From the cell containing the given text, extract its center point as [X, Y] coordinate. 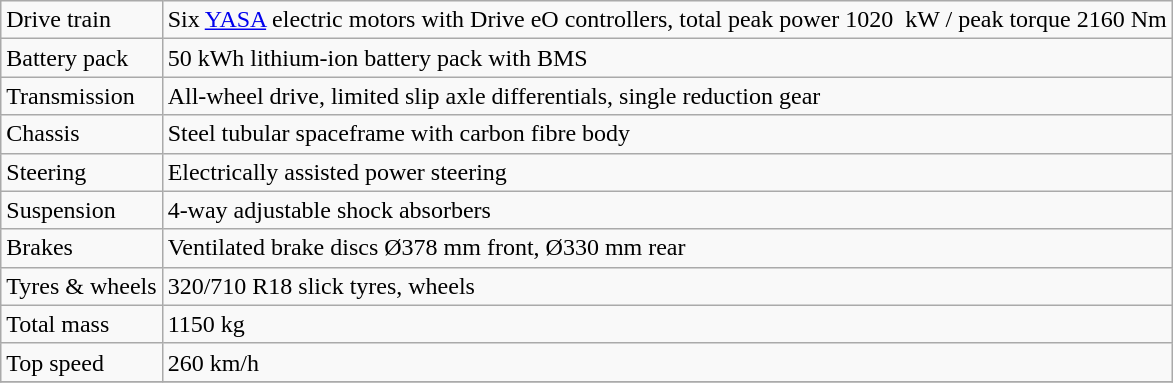
Suspension [82, 210]
Tyres & wheels [82, 286]
Drive train [82, 20]
All-wheel drive, limited slip axle differentials, single reduction gear [667, 96]
Brakes [82, 248]
50 kWh lithium-ion battery pack with BMS [667, 58]
Total mass [82, 324]
260 km/h [667, 362]
Chassis [82, 134]
Battery pack [82, 58]
4-way adjustable shock absorbers [667, 210]
Ventilated brake discs Ø378 mm front, Ø330 mm rear [667, 248]
Steel tubular spaceframe with carbon fibre body [667, 134]
320/710 R18 slick tyres, wheels [667, 286]
Transmission [82, 96]
Top speed [82, 362]
Electrically assisted power steering [667, 172]
1150 kg [667, 324]
Steering [82, 172]
Six YASA electric motors with Drive eO controllers, total peak power 1020 kW / peak torque 2160 Nm [667, 20]
